Detect which cell encompasses the target text, then output its (X, Y) center coordinate. 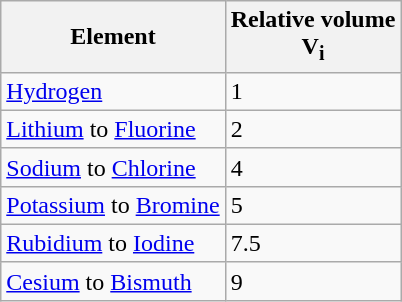
Lithium to Fluorine (113, 129)
Hydrogen (113, 91)
4 (313, 167)
5 (313, 205)
1 (313, 91)
9 (313, 281)
Element (113, 36)
2 (313, 129)
Sodium to Chlorine (113, 167)
Potassium to Bromine (113, 205)
Relative volume Vi (313, 36)
Cesium to Bismuth (113, 281)
7.5 (313, 243)
Rubidium to Iodine (113, 243)
